For the text-containing cell, return its midpoint in [X, Y] coordinate format. 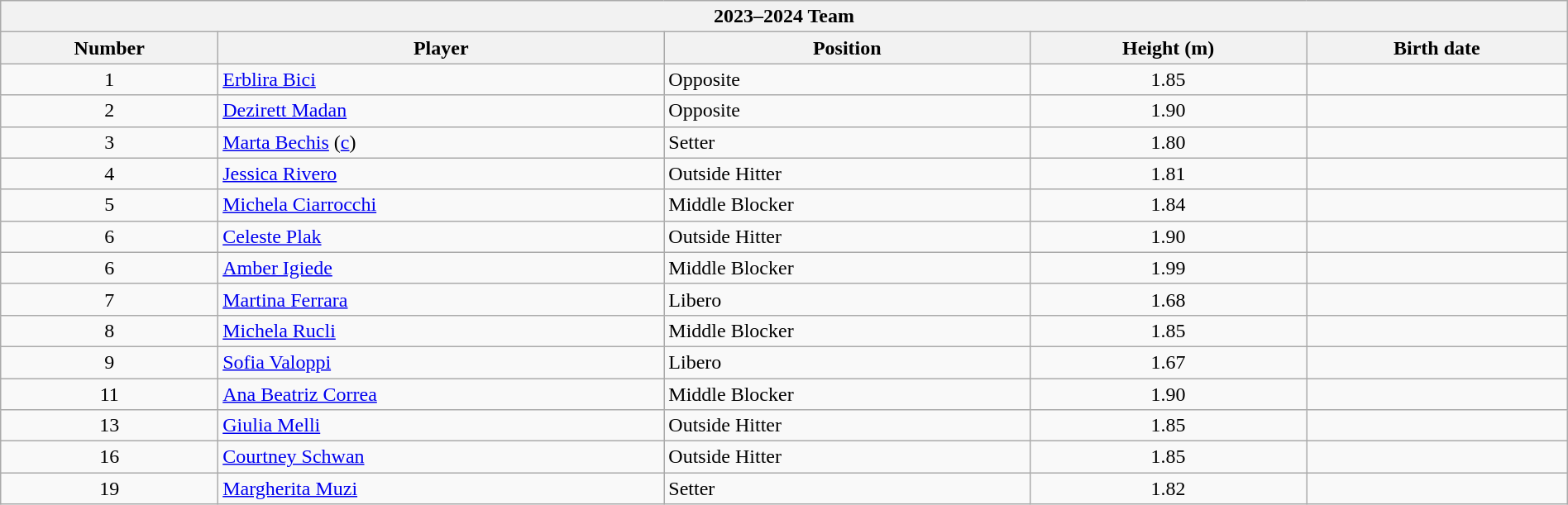
1.81 [1169, 174]
3 [109, 142]
Giulia Melli [442, 426]
2023–2024 Team [784, 17]
Dezirett Madan [442, 111]
13 [109, 426]
Erblira Bici [442, 79]
Amber Igiede [442, 268]
Courtney Schwan [442, 457]
Jessica Rivero [442, 174]
Michela Ciarrocchi [442, 205]
9 [109, 362]
11 [109, 394]
1.84 [1169, 205]
1.82 [1169, 488]
5 [109, 205]
Birth date [1437, 48]
Number [109, 48]
Position [847, 48]
1.99 [1169, 268]
Marta Bechis (c) [442, 142]
1 [109, 79]
7 [109, 299]
1.67 [1169, 362]
19 [109, 488]
Celeste Plak [442, 236]
Player [442, 48]
1.68 [1169, 299]
1.80 [1169, 142]
Height (m) [1169, 48]
Sofia Valoppi [442, 362]
Michela Rucli [442, 331]
16 [109, 457]
Ana Beatriz Correa [442, 394]
8 [109, 331]
Margherita Muzi [442, 488]
4 [109, 174]
2 [109, 111]
Martina Ferrara [442, 299]
